Pinpoint the cell where the given text exists, returning its [X, Y] midpoint coordinate. 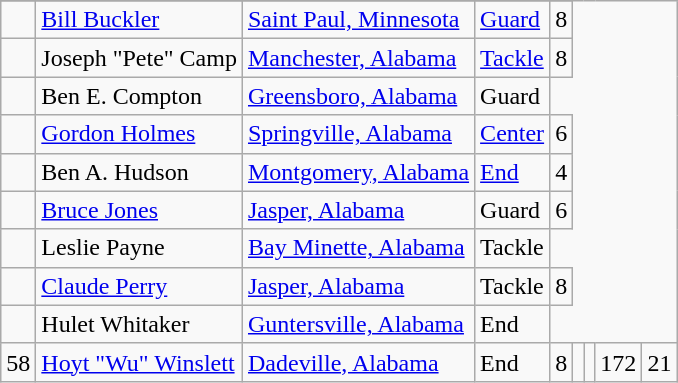
Hoyt "Wu" Winslett [140, 362]
172 [618, 362]
Claude Perry [140, 286]
Dadeville, Alabama [358, 362]
58 [18, 362]
Bay Minette, Alabama [358, 248]
Saint Paul, Minnesota [358, 20]
Bruce Jones [140, 210]
Manchester, Alabama [358, 58]
Springville, Alabama [358, 134]
4 [562, 172]
Ben A. Hudson [140, 172]
Center [512, 134]
Bill Buckler [140, 20]
Hulet Whitaker [140, 324]
Leslie Payne [140, 248]
Guntersville, Alabama [358, 324]
Montgomery, Alabama [358, 172]
Greensboro, Alabama [358, 96]
Gordon Holmes [140, 134]
Joseph "Pete" Camp [140, 58]
Ben E. Compton [140, 96]
21 [660, 362]
